Locate the cell with the specified text and output its [x, y] center coordinate. 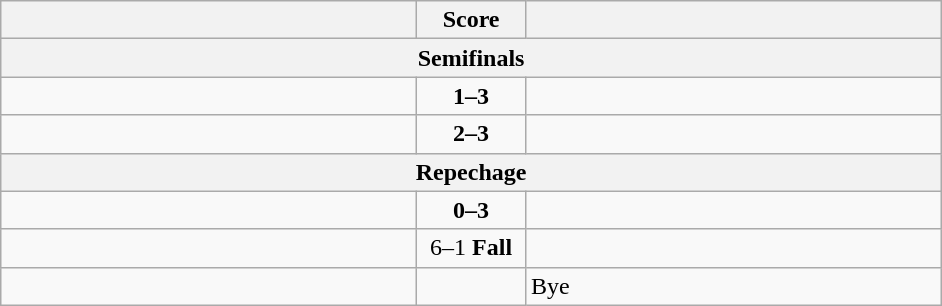
Bye [733, 286]
Score [472, 20]
Semifinals [472, 58]
Repechage [472, 172]
1–3 [472, 96]
2–3 [472, 134]
6–1 Fall [472, 248]
0–3 [472, 210]
